Provide the [X, Y] coordinate of the cell's center where the given text is located.  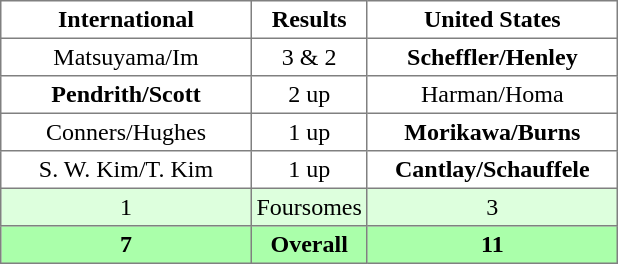
United States [492, 20]
Foursomes [309, 207]
7 [126, 245]
Scheffler/Henley [492, 57]
Overall [309, 245]
Cantlay/Schauffele [492, 170]
Pendrith/Scott [126, 95]
Morikawa/Burns [492, 132]
3 [492, 207]
Harman/Homa [492, 95]
1 [126, 207]
International [126, 20]
3 & 2 [309, 57]
Conners/Hughes [126, 132]
2 up [309, 95]
S. W. Kim/T. Kim [126, 170]
Results [309, 20]
11 [492, 245]
Matsuyama/Im [126, 57]
